For the text-containing cell, return its midpoint in [x, y] coordinate format. 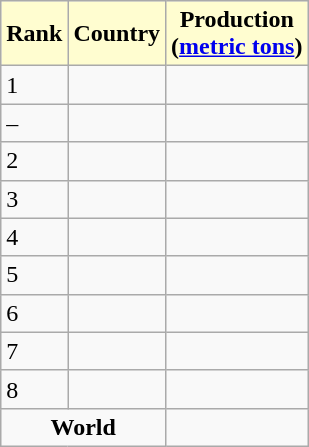
4 [34, 237]
– [34, 123]
3 [34, 199]
World [84, 427]
Production(metric tons) [237, 34]
2 [34, 161]
7 [34, 351]
1 [34, 85]
6 [34, 313]
Rank [34, 34]
8 [34, 389]
Country [117, 34]
5 [34, 275]
